Determine the [x, y] coordinate at the center of the cell enclosing the given text.  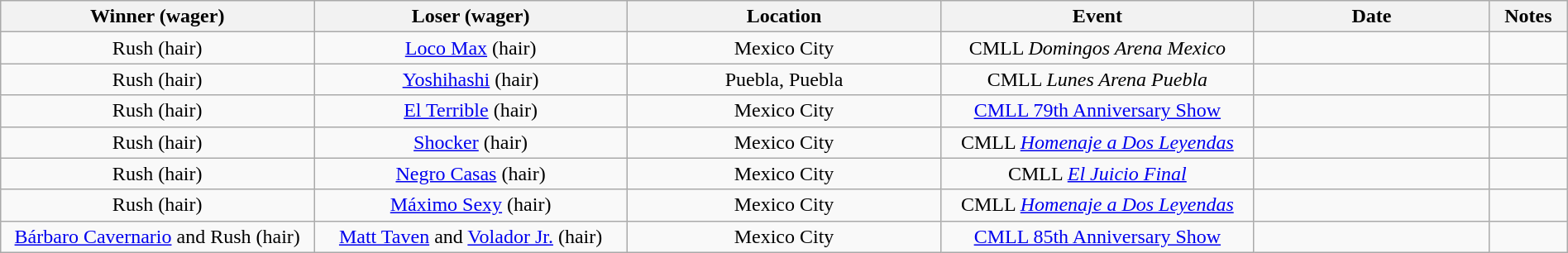
Date [1371, 17]
Loco Max (hair) [471, 48]
CMLL Lunes Arena Puebla [1097, 79]
Negro Casas (hair) [471, 174]
Event [1097, 17]
Loser (wager) [471, 17]
Máximo Sexy (hair) [471, 205]
CMLL 79th Anniversary Show [1097, 111]
Yoshihashi (hair) [471, 79]
Puebla, Puebla [784, 79]
CMLL Domingos Arena Mexico [1097, 48]
Notes [1528, 17]
Location [784, 17]
CMLL El Juicio Final [1097, 174]
El Terrible (hair) [471, 111]
Bárbaro Cavernario and Rush (hair) [157, 236]
Winner (wager) [157, 17]
Matt Taven and Volador Jr. (hair) [471, 236]
CMLL 85th Anniversary Show [1097, 236]
Shocker (hair) [471, 142]
